Extract the [X, Y] coordinate from the center of the cell holding the provided text.  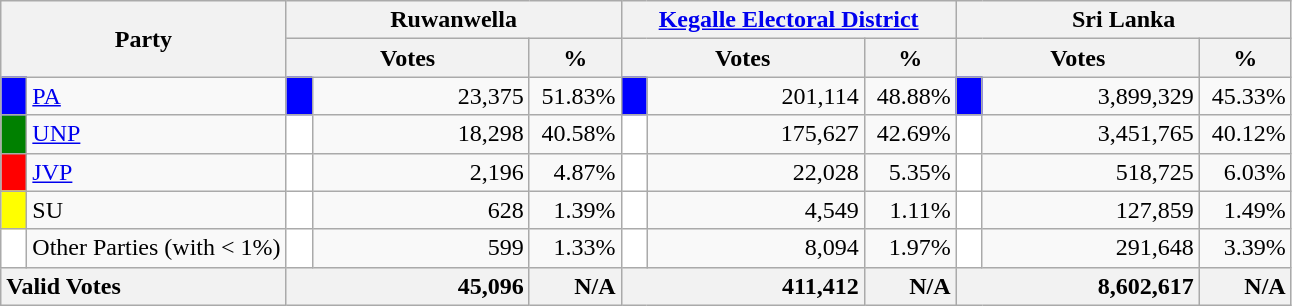
23,375 [420, 96]
1.97% [910, 248]
8,094 [756, 248]
4.87% [575, 172]
1.49% [1245, 210]
411,412 [742, 286]
42.69% [910, 134]
201,114 [756, 96]
JVP [156, 172]
45,096 [408, 286]
4,549 [756, 210]
5.35% [910, 172]
45.33% [1245, 96]
3,451,765 [1090, 134]
Other Parties (with < 1%) [156, 248]
628 [420, 210]
8,602,617 [1078, 286]
SU [156, 210]
Valid Votes [144, 286]
PA [156, 96]
1.33% [575, 248]
291,648 [1090, 248]
48.88% [910, 96]
1.11% [910, 210]
Sri Lanka [1124, 20]
Kegalle Electoral District [788, 20]
22,028 [756, 172]
3.39% [1245, 248]
3,899,329 [1090, 96]
1.39% [575, 210]
51.83% [575, 96]
127,859 [1090, 210]
2,196 [420, 172]
18,298 [420, 134]
599 [420, 248]
Party [144, 39]
175,627 [756, 134]
Ruwanwella [454, 20]
6.03% [1245, 172]
UNP [156, 134]
40.12% [1245, 134]
518,725 [1090, 172]
40.58% [575, 134]
